From the cell containing the given text, extract its center point as (X, Y) coordinate. 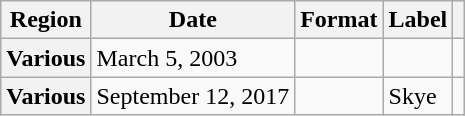
Date (193, 20)
Skye (418, 96)
Region (46, 20)
March 5, 2003 (193, 58)
Label (418, 20)
September 12, 2017 (193, 96)
Format (339, 20)
